Detect which cell encompasses the target text, then output its (x, y) center coordinate. 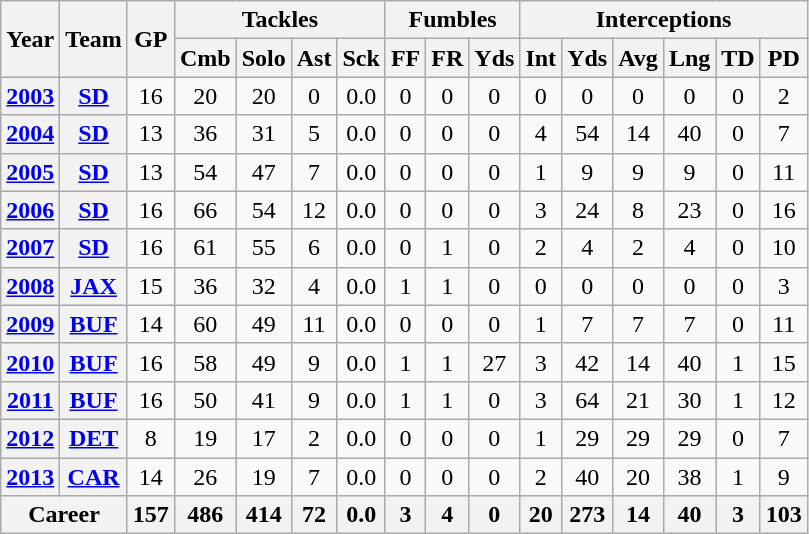
Sck (361, 58)
47 (264, 172)
61 (205, 248)
23 (689, 210)
42 (588, 362)
Fumbles (452, 20)
26 (205, 477)
2008 (30, 286)
2007 (30, 248)
6 (314, 248)
38 (689, 477)
30 (689, 400)
2004 (30, 134)
58 (205, 362)
Interceptions (664, 20)
CAR (94, 477)
Lng (689, 58)
5 (314, 134)
66 (205, 210)
Int (541, 58)
2013 (30, 477)
Ast (314, 58)
GP (150, 39)
Tackles (280, 20)
72 (314, 515)
Avg (638, 58)
10 (784, 248)
Cmb (205, 58)
2005 (30, 172)
Career (64, 515)
Team (94, 39)
Solo (264, 58)
2003 (30, 96)
273 (588, 515)
31 (264, 134)
2010 (30, 362)
2006 (30, 210)
DET (94, 438)
64 (588, 400)
Year (30, 39)
2009 (30, 324)
55 (264, 248)
414 (264, 515)
157 (150, 515)
JAX (94, 286)
PD (784, 58)
32 (264, 286)
FR (448, 58)
TD (738, 58)
2011 (30, 400)
FF (405, 58)
21 (638, 400)
2012 (30, 438)
60 (205, 324)
486 (205, 515)
17 (264, 438)
50 (205, 400)
41 (264, 400)
103 (784, 515)
27 (494, 362)
24 (588, 210)
